For the text-containing cell, return its midpoint in [X, Y] coordinate format. 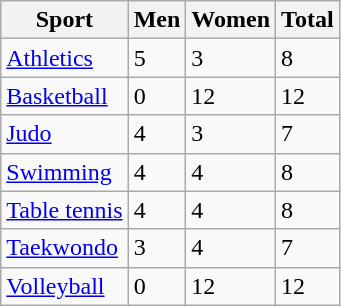
Women [231, 20]
Basketball [64, 96]
Total [308, 20]
Taekwondo [64, 248]
Swimming [64, 172]
Men [157, 20]
Judo [64, 134]
5 [157, 58]
Table tennis [64, 210]
Volleyball [64, 286]
Athletics [64, 58]
Sport [64, 20]
